From the cell containing the given text, extract its center point as [X, Y] coordinate. 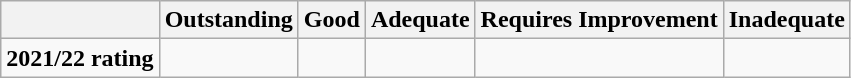
Good [332, 20]
Adequate [420, 20]
Outstanding [228, 20]
2021/22 rating [80, 58]
Inadequate [786, 20]
Requires Improvement [599, 20]
